Determine the (X, Y) coordinate at the center of the cell enclosing the given text.  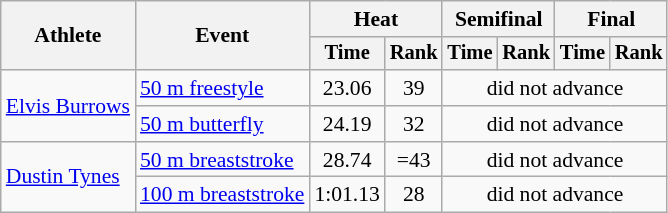
=43 (414, 160)
50 m freestyle (222, 88)
28 (414, 195)
Dustin Tynes (68, 178)
50 m breaststroke (222, 160)
Elvis Burrows (68, 106)
32 (414, 124)
28.74 (346, 160)
Event (222, 36)
23.06 (346, 88)
Semifinal (498, 19)
24.19 (346, 124)
100 m breaststroke (222, 195)
1:01.13 (346, 195)
Final (611, 19)
39 (414, 88)
Heat (376, 19)
Athlete (68, 36)
50 m butterfly (222, 124)
